Identify which cell holds the provided text, then report its (X, Y) central coordinate. 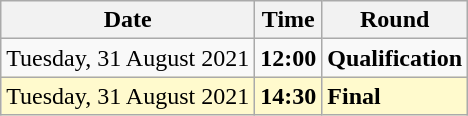
Final (395, 96)
Date (128, 20)
Qualification (395, 58)
Time (288, 20)
Round (395, 20)
12:00 (288, 58)
14:30 (288, 96)
